Return the [X, Y] coordinate for the center point of the cell that contains the specified text.  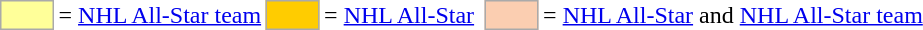
= NHL All-Star [400, 15]
= NHL All-Star team [160, 15]
